Search for the cell housing the specified text and yield its [X, Y] center coordinate. 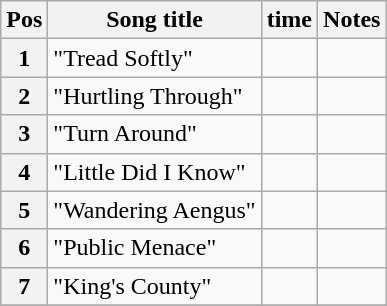
3 [24, 134]
Pos [24, 20]
6 [24, 248]
Song title [154, 20]
2 [24, 96]
Notes [352, 20]
"Tread Softly" [154, 58]
1 [24, 58]
7 [24, 286]
"King's County" [154, 286]
"Wandering Aengus" [154, 210]
"Public Menace" [154, 248]
"Little Did I Know" [154, 172]
"Hurtling Through" [154, 96]
"Turn Around" [154, 134]
time [289, 20]
5 [24, 210]
4 [24, 172]
